Return [X, Y] of the center of cell containing provided text 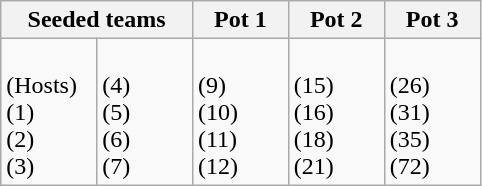
(26) (31) (35) (72) [432, 112]
Seeded teams [97, 20]
(4) (5) (6) (7) [145, 112]
Pot 2 [336, 20]
(15) (16) (18) (21) [336, 112]
(Hosts) (1) (2) (3) [49, 112]
Pot 3 [432, 20]
Pot 1 [240, 20]
(9) (10) (11) (12) [240, 112]
